Determine the (X, Y) coordinate at the center of the cell enclosing the given text.  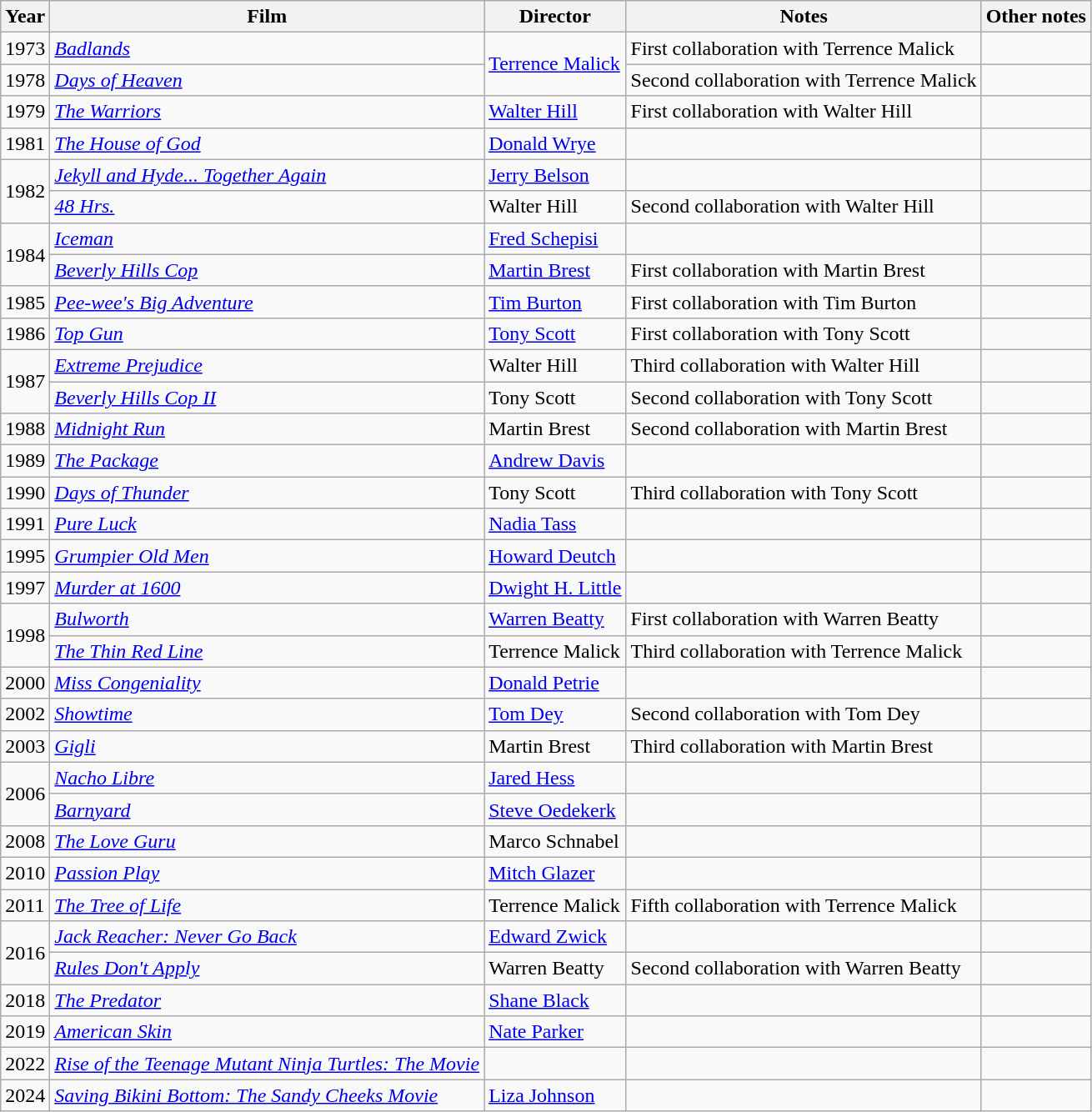
Jerry Belson (555, 175)
Jack Reacher: Never Go Back (267, 937)
1987 (25, 381)
Bulworth (267, 619)
1978 (25, 80)
Nadia Tass (555, 524)
First collaboration with Tony Scott (804, 333)
2024 (25, 1095)
The House of God (267, 143)
Jared Hess (555, 778)
Third collaboration with Tony Scott (804, 493)
1982 (25, 191)
Mitch Glazer (555, 873)
Donald Wrye (555, 143)
Year (25, 17)
1998 (25, 635)
2018 (25, 1000)
Grumpier Old Men (267, 556)
Rules Don't Apply (267, 969)
Rise of the Teenage Mutant Ninja Turtles: The Movie (267, 1064)
Murder at 1600 (267, 588)
Edward Zwick (555, 937)
Jekyll and Hyde... Together Again (267, 175)
2019 (25, 1032)
2022 (25, 1064)
Second collaboration with Walter Hill (804, 207)
Third collaboration with Martin Brest (804, 746)
Andrew Davis (555, 461)
Barnyard (267, 809)
Midnight Run (267, 429)
Second collaboration with Martin Brest (804, 429)
Miss Congeniality (267, 683)
1981 (25, 143)
Director (555, 17)
Days of Heaven (267, 80)
2008 (25, 841)
Badlands (267, 48)
Second collaboration with Terrence Malick (804, 80)
Second collaboration with Tony Scott (804, 398)
1973 (25, 48)
Pure Luck (267, 524)
Beverly Hills Cop (267, 270)
First collaboration with Tim Burton (804, 302)
The Warriors (267, 112)
The Thin Red Line (267, 651)
Nacho Libre (267, 778)
1986 (25, 333)
First collaboration with Martin Brest (804, 270)
2016 (25, 953)
Third collaboration with Walter Hill (804, 365)
Iceman (267, 238)
Fifth collaboration with Terrence Malick (804, 904)
Notes (804, 17)
Pee-wee's Big Adventure (267, 302)
Fred Schepisi (555, 238)
Days of Thunder (267, 493)
48 Hrs. (267, 207)
The Predator (267, 1000)
Passion Play (267, 873)
Howard Deutch (555, 556)
2000 (25, 683)
1990 (25, 493)
Other notes (1035, 17)
First collaboration with Terrence Malick (804, 48)
Liza Johnson (555, 1095)
1991 (25, 524)
Tom Dey (555, 714)
1989 (25, 461)
Second collaboration with Warren Beatty (804, 969)
Donald Petrie (555, 683)
Third collaboration with Terrence Malick (804, 651)
Dwight H. Little (555, 588)
Film (267, 17)
2006 (25, 794)
2011 (25, 904)
American Skin (267, 1032)
Shane Black (555, 1000)
Marco Schnabel (555, 841)
2010 (25, 873)
Extreme Prejudice (267, 365)
Nate Parker (555, 1032)
Tim Burton (555, 302)
First collaboration with Warren Beatty (804, 619)
The Tree of Life (267, 904)
1985 (25, 302)
1984 (25, 254)
2002 (25, 714)
1988 (25, 429)
Steve Oedekerk (555, 809)
The Love Guru (267, 841)
Gigli (267, 746)
Beverly Hills Cop II (267, 398)
2003 (25, 746)
1995 (25, 556)
Saving Bikini Bottom: The Sandy Cheeks Movie (267, 1095)
First collaboration with Walter Hill (804, 112)
Top Gun (267, 333)
1997 (25, 588)
The Package (267, 461)
Second collaboration with Tom Dey (804, 714)
1979 (25, 112)
Showtime (267, 714)
